For the text-containing cell, return its midpoint in [x, y] coordinate format. 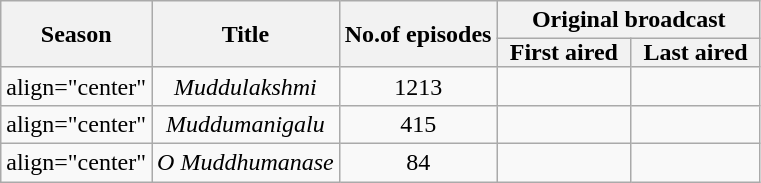
84 [418, 162]
Season [76, 34]
O Muddhumanase [246, 162]
First aired [564, 53]
Original broadcast [628, 20]
Last aired [696, 53]
Muddumanigalu [246, 124]
No.of episodes [418, 34]
Title [246, 34]
415 [418, 124]
Muddulakshmi [246, 86]
1213 [418, 86]
